Locate the cell with the specified text and output its (x, y) center coordinate. 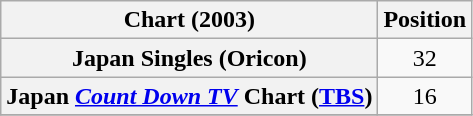
Japan Count Down TV Chart (TBS) (190, 96)
32 (425, 58)
Japan Singles (Oricon) (190, 58)
16 (425, 96)
Chart (2003) (190, 20)
Position (425, 20)
